Return [x, y] of the center of cell containing provided text 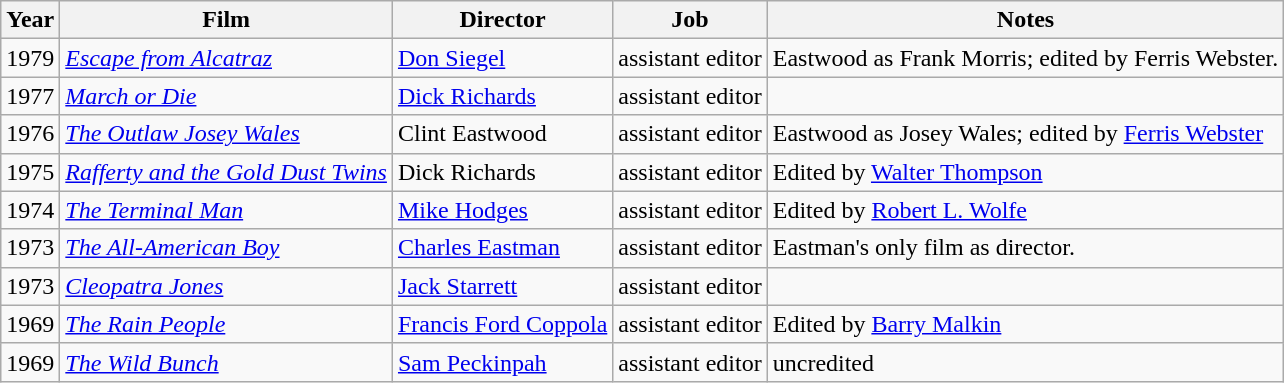
Don Siegel [502, 58]
March or Die [226, 96]
Notes [1026, 20]
Rafferty and the Gold Dust Twins [226, 172]
Eastwood as Josey Wales; edited by Ferris Webster [1026, 134]
Jack Starrett [502, 286]
uncredited [1026, 362]
Clint Eastwood [502, 134]
The Wild Bunch [226, 362]
Director [502, 20]
Charles Eastman [502, 248]
1977 [30, 96]
The Outlaw Josey Wales [226, 134]
1975 [30, 172]
The All-American Boy [226, 248]
Mike Hodges [502, 210]
Edited by Robert L. Wolfe [1026, 210]
Edited by Walter Thompson [1026, 172]
Eastman's only film as director. [1026, 248]
1976 [30, 134]
Edited by Barry Malkin [1026, 324]
The Rain People [226, 324]
Year [30, 20]
Escape from Alcatraz [226, 58]
Sam Peckinpah [502, 362]
Cleopatra Jones [226, 286]
1974 [30, 210]
1979 [30, 58]
Film [226, 20]
The Terminal Man [226, 210]
Eastwood as Frank Morris; edited by Ferris Webster. [1026, 58]
Francis Ford Coppola [502, 324]
Job [690, 20]
